Pinpoint the cell where the given text exists, returning its (X, Y) midpoint coordinate. 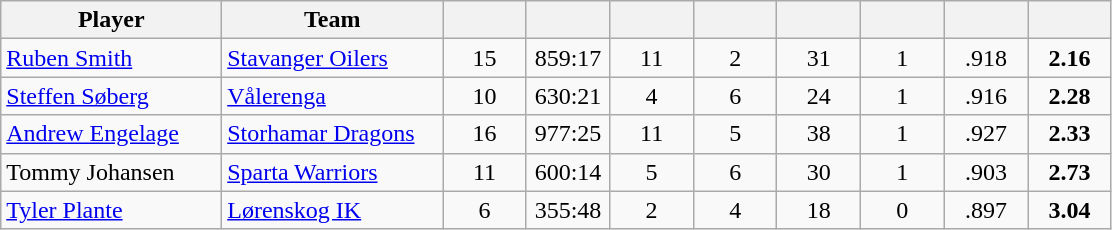
Stavanger Oilers (332, 58)
30 (819, 172)
Sparta Warriors (332, 172)
630:21 (568, 96)
355:48 (568, 210)
.897 (986, 210)
.916 (986, 96)
2.33 (1070, 134)
Andrew Engelage (112, 134)
3.04 (1070, 210)
24 (819, 96)
38 (819, 134)
Storhamar Dragons (332, 134)
.927 (986, 134)
15 (485, 58)
Vålerenga (332, 96)
Steffen Søberg (112, 96)
18 (819, 210)
Lørenskog IK (332, 210)
2.16 (1070, 58)
10 (485, 96)
2.28 (1070, 96)
Tommy Johansen (112, 172)
16 (485, 134)
.903 (986, 172)
0 (903, 210)
2.73 (1070, 172)
Player (112, 20)
31 (819, 58)
Ruben Smith (112, 58)
859:17 (568, 58)
.918 (986, 58)
Team (332, 20)
600:14 (568, 172)
Tyler Plante (112, 210)
977:25 (568, 134)
